Locate the cell with the specified text and output its [x, y] center coordinate. 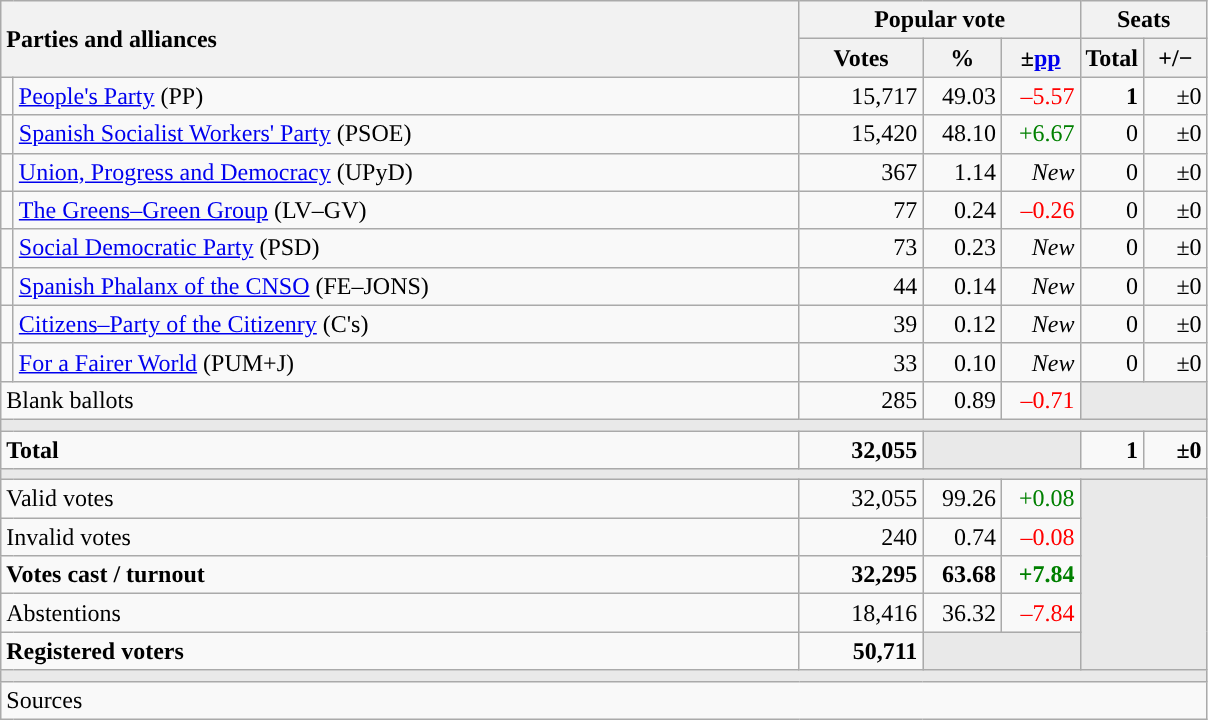
285 [861, 400]
0.14 [962, 286]
Spanish Phalanx of the CNSO (FE–JONS) [406, 286]
0.74 [962, 537]
15,420 [861, 134]
15,717 [861, 96]
Abstentions [400, 613]
99.26 [962, 499]
0.10 [962, 362]
Sources [604, 700]
50,711 [861, 651]
0.23 [962, 248]
±pp [1040, 58]
–0.08 [1040, 537]
73 [861, 248]
Votes cast / turnout [400, 575]
32,295 [861, 575]
People's Party (PP) [406, 96]
18,416 [861, 613]
49.03 [962, 96]
+0.08 [1040, 499]
Social Democratic Party (PSD) [406, 248]
Union, Progress and Democracy (UPyD) [406, 172]
The Greens–Green Group (LV–GV) [406, 210]
33 [861, 362]
Seats [1144, 20]
For a Fairer World (PUM+J) [406, 362]
Votes [861, 58]
Invalid votes [400, 537]
–5.57 [1040, 96]
Blank ballots [400, 400]
39 [861, 324]
–0.26 [1040, 210]
Spanish Socialist Workers' Party (PSOE) [406, 134]
77 [861, 210]
367 [861, 172]
63.68 [962, 575]
48.10 [962, 134]
36.32 [962, 613]
0.24 [962, 210]
–7.84 [1040, 613]
Citizens–Party of the Citizenry (C's) [406, 324]
Registered voters [400, 651]
+6.67 [1040, 134]
Valid votes [400, 499]
Parties and alliances [400, 39]
+/− [1176, 58]
240 [861, 537]
% [962, 58]
+7.84 [1040, 575]
–0.71 [1040, 400]
1.14 [962, 172]
44 [861, 286]
0.12 [962, 324]
Popular vote [940, 20]
0.89 [962, 400]
